Determine the [x, y] coordinate at the center of the cell enclosing the given text.  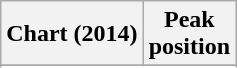
Peakposition [189, 34]
Chart (2014) [72, 34]
